Identify which cell holds the provided text, then report its (x, y) central coordinate. 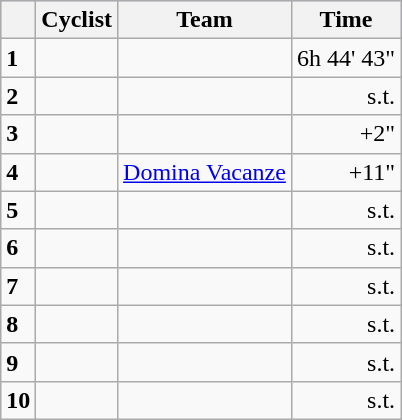
4 (18, 172)
+11" (346, 172)
7 (18, 286)
2 (18, 96)
9 (18, 362)
Cyclist (77, 20)
Team (205, 20)
Time (346, 20)
+2" (346, 134)
10 (18, 400)
6 (18, 248)
8 (18, 324)
Domina Vacanze (205, 172)
3 (18, 134)
5 (18, 210)
6h 44' 43" (346, 58)
1 (18, 58)
